Scan for the cell matching the given text and deliver its [X, Y] coordinate at center. 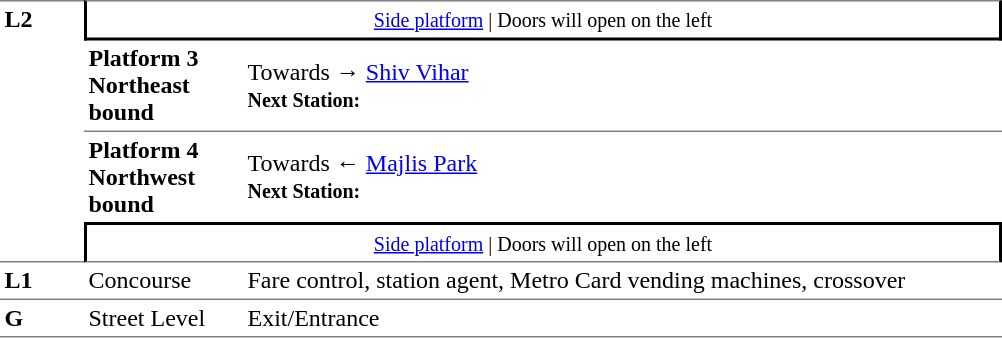
Concourse [164, 280]
Street Level [164, 318]
Platform 3Northeast bound [164, 86]
Towards → Shiv ViharNext Station: [622, 86]
Fare control, station agent, Metro Card vending machines, crossover [622, 280]
L2 [42, 131]
Exit/Entrance [622, 318]
G [42, 318]
Platform 4Northwest bound [164, 177]
Towards ← Majlis ParkNext Station: [622, 177]
L1 [42, 280]
